Scan for the cell matching the given text and deliver its (x, y) coordinate at center. 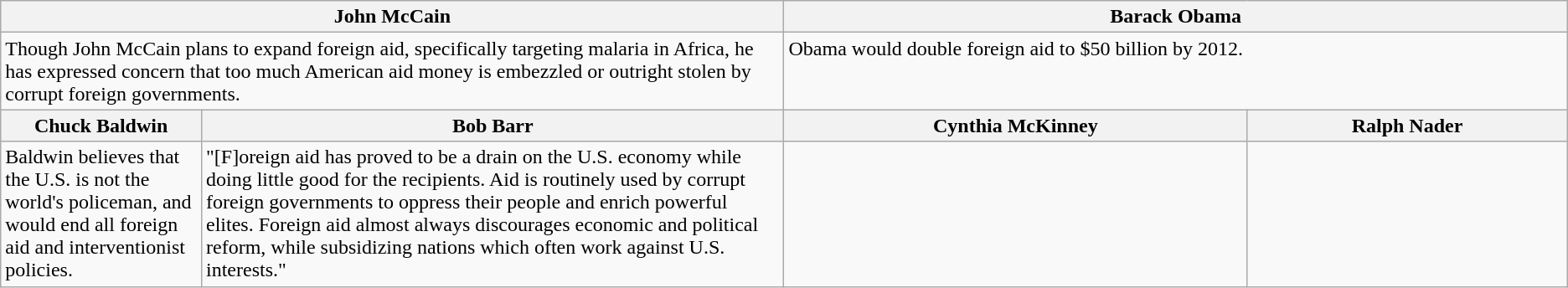
Bob Barr (493, 126)
Chuck Baldwin (101, 126)
Ralph Nader (1407, 126)
John McCain (392, 17)
Baldwin believes that the U.S. is not the world's policeman, and would end all foreign aid and interventionist policies. (101, 214)
Barack Obama (1176, 17)
Obama would double foreign aid to $50 billion by 2012. (1176, 71)
Cynthia McKinney (1015, 126)
